Extract the [X, Y] coordinate from the center of the cell holding the provided text.  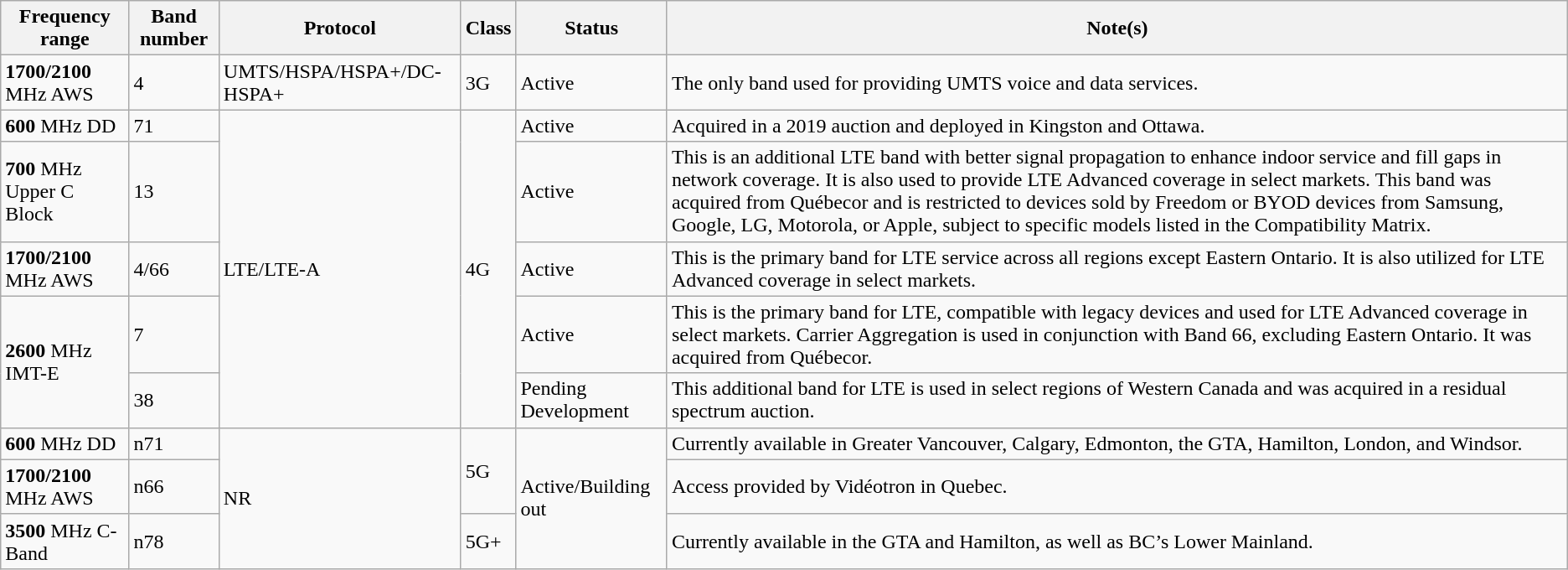
38 [174, 401]
Currently available in Greater Vancouver, Calgary, Edmonton, the GTA, Hamilton, London, and Windsor. [1117, 443]
5G [488, 471]
Note(s) [1117, 28]
Protocol [340, 28]
5G+ [488, 541]
Currently available in the GTA and Hamilton, as well as BC’s Lower Mainland. [1117, 541]
Access provided by Vidéotron in Quebec. [1117, 486]
n71 [174, 443]
7 [174, 334]
71 [174, 126]
Active/Building out [591, 498]
Class [488, 28]
Frequency range [65, 28]
2600 MHz IMT-E [65, 362]
This additional band for LTE is used in select regions of Western Canada and was acquired in a residual spectrum auction. [1117, 401]
UMTS/HSPA/HSPA+/DC-HSPA+ [340, 82]
3G [488, 82]
3500 MHz C-Band [65, 541]
The only band used for providing UMTS voice and data services. [1117, 82]
NR [340, 498]
Acquired in a 2019 auction and deployed in Kingston and Ottawa. [1117, 126]
700 MHz Upper C Block [65, 191]
LTE/LTE-A [340, 268]
13 [174, 191]
Pending Development [591, 401]
n66 [174, 486]
Status [591, 28]
4 [174, 82]
n78 [174, 541]
Band number [174, 28]
4/66 [174, 268]
4G [488, 268]
This is the primary band for LTE service across all regions except Eastern Ontario. It is also utilized for LTE Advanced coverage in select markets. [1117, 268]
